Pinpoint the cell where the given text exists, returning its [X, Y] midpoint coordinate. 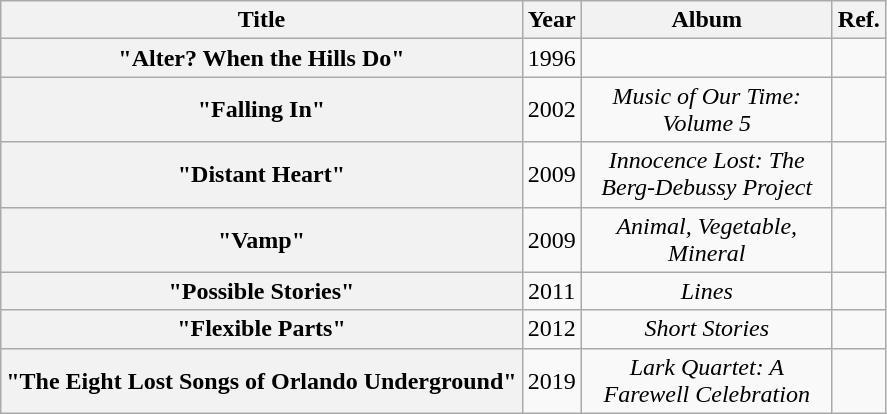
Album [706, 20]
2012 [552, 329]
Lark Quartet: A Farewell Celebration [706, 380]
Lines [706, 291]
2011 [552, 291]
Title [262, 20]
1996 [552, 58]
Short Stories [706, 329]
Animal, Vegetable, Mineral [706, 240]
"Possible Stories" [262, 291]
"Falling In" [262, 110]
Ref. [858, 20]
"Alter? When the Hills Do" [262, 58]
2002 [552, 110]
Year [552, 20]
Music of Our Time: Volume 5 [706, 110]
"Distant Heart" [262, 174]
"Flexible Parts" [262, 329]
Innocence Lost: The Berg-Debussy Project [706, 174]
2019 [552, 380]
"Vamp" [262, 240]
"The Eight Lost Songs of Orlando Underground" [262, 380]
